Search for the cell housing the specified text and yield its (x, y) center coordinate. 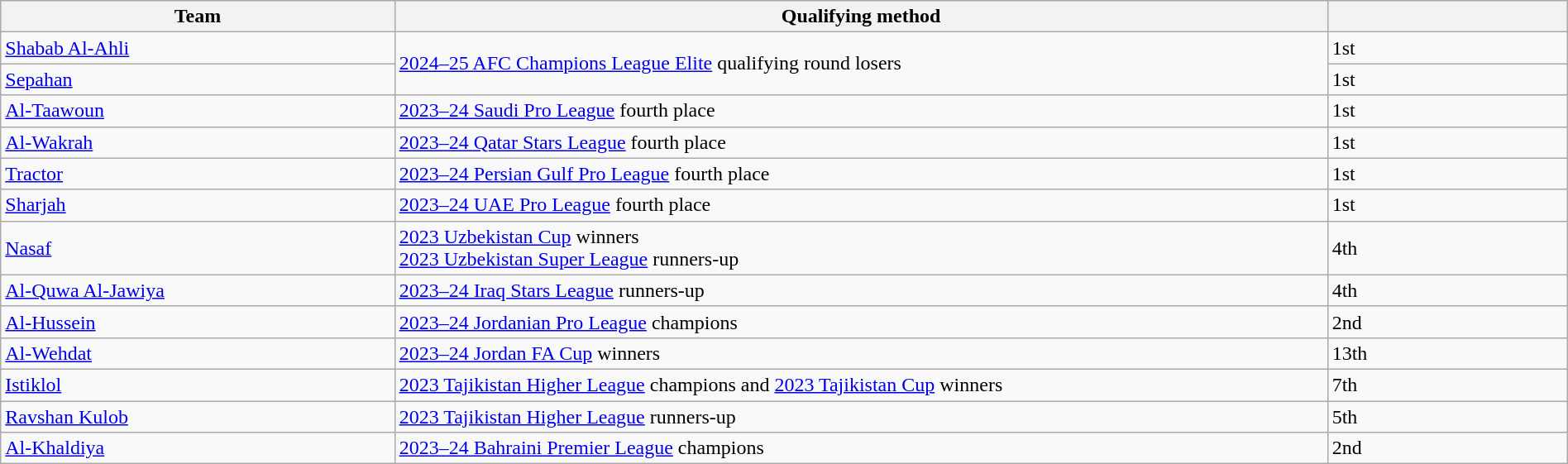
13th (1447, 353)
7th (1447, 385)
2024–25 AFC Champions League Elite qualifying round losers (861, 64)
Al-Hussein (198, 322)
Sepahan (198, 79)
2023 Tajikistan Higher League champions and 2023 Tajikistan Cup winners (861, 385)
Tractor (198, 174)
Sharjah (198, 205)
2023–24 Iraq Stars League runners-up (861, 290)
Al-Wehdat (198, 353)
Al-Wakrah (198, 142)
Shabab Al-Ahli (198, 48)
Al-Khaldiya (198, 448)
2023–24 Saudi Pro League fourth place (861, 111)
Nasaf (198, 248)
2023 Tajikistan Higher League runners-up (861, 416)
Al-Taawoun (198, 111)
Ravshan Kulob (198, 416)
Team (198, 17)
2023–24 Jordanian Pro League champions (861, 322)
2023–24 Jordan FA Cup winners (861, 353)
2023–24 UAE Pro League fourth place (861, 205)
Al-Quwa Al-Jawiya (198, 290)
5th (1447, 416)
Istiklol (198, 385)
Qualifying method (861, 17)
2023–24 Persian Gulf Pro League fourth place (861, 174)
2023–24 Bahraini Premier League champions (861, 448)
2023 Uzbekistan Cup winners2023 Uzbekistan Super League runners-up (861, 248)
2023–24 Qatar Stars League fourth place (861, 142)
